Capture the cell that displays the provided text and extract its [X, Y] central coordinate. 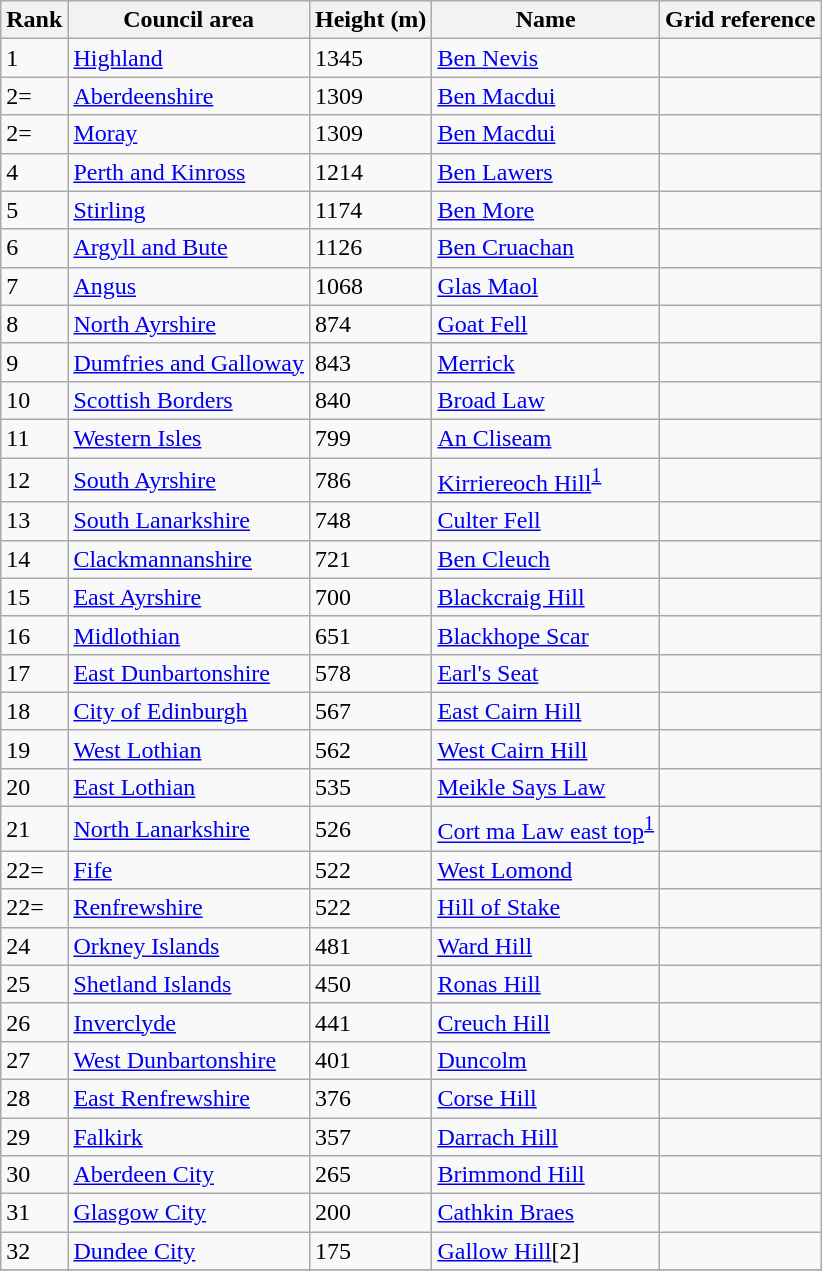
Ben Cleuch [546, 559]
Stirling [189, 210]
Angus [189, 286]
Glasgow City [189, 1213]
567 [371, 711]
357 [371, 1137]
Hill of Stake [546, 908]
Grid reference [740, 20]
Western Isles [189, 438]
Ronas Hill [546, 984]
32 [34, 1251]
1345 [371, 58]
North Lanarkshire [189, 830]
874 [371, 324]
1126 [371, 248]
25 [34, 984]
27 [34, 1060]
South Ayrshire [189, 480]
840 [371, 400]
20 [34, 787]
West Dunbartonshire [189, 1060]
843 [371, 362]
Kirriereoch Hill1 [546, 480]
Cathkin Braes [546, 1213]
651 [371, 635]
562 [371, 749]
Midlothian [189, 635]
An Cliseam [546, 438]
Aberdeenshire [189, 96]
North Ayrshire [189, 324]
200 [371, 1213]
9 [34, 362]
6 [34, 248]
Orkney Islands [189, 946]
West Lomond [546, 870]
East Cairn Hill [546, 711]
12 [34, 480]
East Lothian [189, 787]
700 [371, 597]
Ben More [546, 210]
578 [371, 673]
5 [34, 210]
535 [371, 787]
175 [371, 1251]
Culter Fell [546, 521]
15 [34, 597]
Inverclyde [189, 1022]
Aberdeen City [189, 1175]
East Dunbartonshire [189, 673]
Name [546, 20]
748 [371, 521]
Merrick [546, 362]
24 [34, 946]
East Ayrshire [189, 597]
Council area [189, 20]
30 [34, 1175]
Dumfries and Galloway [189, 362]
1174 [371, 210]
31 [34, 1213]
Gallow Hill[2] [546, 1251]
Earl's Seat [546, 673]
786 [371, 480]
1068 [371, 286]
376 [371, 1098]
26 [34, 1022]
29 [34, 1137]
South Lanarkshire [189, 521]
Argyll and Bute [189, 248]
16 [34, 635]
Darrach Hill [546, 1137]
Falkirk [189, 1137]
Blackcraig Hill [546, 597]
Ben Cruachan [546, 248]
West Lothian [189, 749]
7 [34, 286]
Creuch Hill [546, 1022]
526 [371, 830]
East Renfrewshire [189, 1098]
Corse Hill [546, 1098]
18 [34, 711]
19 [34, 749]
Glas Maol [546, 286]
401 [371, 1060]
1214 [371, 172]
1 [34, 58]
265 [371, 1175]
481 [371, 946]
11 [34, 438]
Duncolm [546, 1060]
Ben Lawers [546, 172]
Ward Hill [546, 946]
Moray [189, 134]
28 [34, 1098]
Shetland Islands [189, 984]
450 [371, 984]
Brimmond Hill [546, 1175]
799 [371, 438]
Ben Nevis [546, 58]
Height (m) [371, 20]
14 [34, 559]
Highland [189, 58]
Scottish Borders [189, 400]
Renfrewshire [189, 908]
441 [371, 1022]
Dundee City [189, 1251]
Meikle Says Law [546, 787]
721 [371, 559]
West Cairn Hill [546, 749]
17 [34, 673]
Perth and Kinross [189, 172]
10 [34, 400]
Broad Law [546, 400]
Clackmannanshire [189, 559]
8 [34, 324]
City of Edinburgh [189, 711]
21 [34, 830]
Fife [189, 870]
Goat Fell [546, 324]
13 [34, 521]
4 [34, 172]
Blackhope Scar [546, 635]
Rank [34, 20]
Cort ma Law east top1 [546, 830]
